Identify which cell holds the provided text, then report its (x, y) central coordinate. 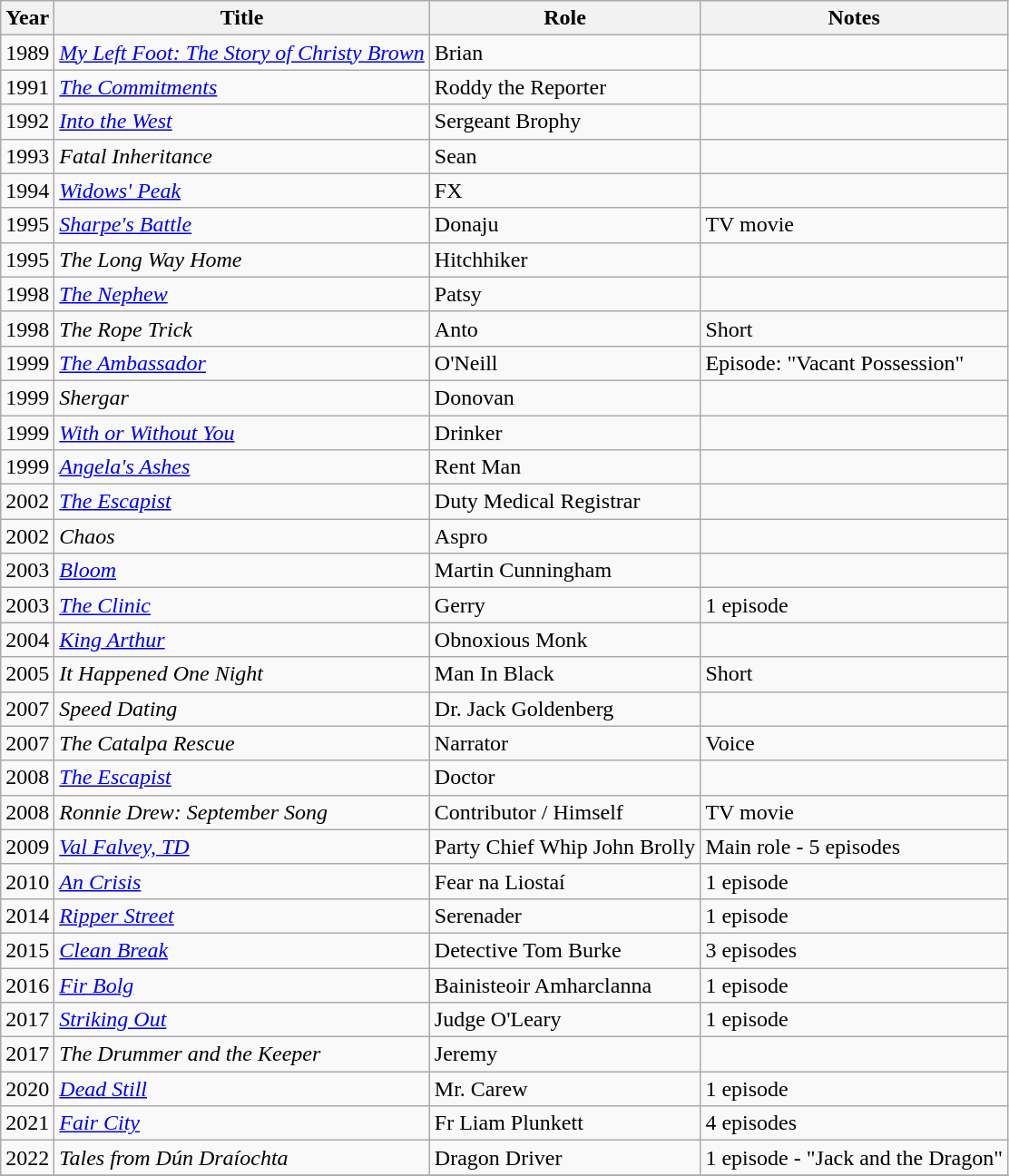
Jeremy (564, 1054)
2021 (27, 1123)
Clean Break (241, 950)
2009 (27, 847)
Fear na Liostaí (564, 881)
The Drummer and the Keeper (241, 1054)
Speed Dating (241, 709)
Doctor (564, 778)
Serenader (564, 916)
Patsy (564, 294)
2005 (27, 674)
2014 (27, 916)
2020 (27, 1089)
Tales from Dún Draíochta (241, 1158)
With or Without You (241, 433)
Detective Tom Burke (564, 950)
The Ambassador (241, 363)
Main role - 5 episodes (855, 847)
Angela's Ashes (241, 467)
2010 (27, 881)
Chaos (241, 536)
Anto (564, 328)
1989 (27, 53)
The Clinic (241, 605)
2016 (27, 985)
2004 (27, 640)
Fir Bolg (241, 985)
Sean (564, 156)
Sergeant Brophy (564, 122)
Into the West (241, 122)
Mr. Carew (564, 1089)
Martin Cunningham (564, 571)
Voice (855, 743)
Dragon Driver (564, 1158)
Ronnie Drew: September Song (241, 812)
The Commitments (241, 87)
The Long Way Home (241, 260)
The Catalpa Rescue (241, 743)
Bloom (241, 571)
Widows' Peak (241, 191)
FX (564, 191)
Rent Man (564, 467)
Fatal Inheritance (241, 156)
Contributor / Himself (564, 812)
Title (241, 18)
Fr Liam Plunkett (564, 1123)
Dead Still (241, 1089)
Judge O'Leary (564, 1020)
Fair City (241, 1123)
1991 (27, 87)
King Arthur (241, 640)
Striking Out (241, 1020)
O'Neill (564, 363)
4 episodes (855, 1123)
Gerry (564, 605)
1 episode - "Jack and the Dragon" (855, 1158)
Shergar (241, 397)
1992 (27, 122)
2015 (27, 950)
It Happened One Night (241, 674)
1994 (27, 191)
1993 (27, 156)
Bainisteoir Amharclanna (564, 985)
3 episodes (855, 950)
My Left Foot: The Story of Christy Brown (241, 53)
Val Falvey, TD (241, 847)
Hitchhiker (564, 260)
The Nephew (241, 294)
Obnoxious Monk (564, 640)
An Crisis (241, 881)
Donaju (564, 225)
Man In Black (564, 674)
Duty Medical Registrar (564, 502)
Narrator (564, 743)
Role (564, 18)
Episode: "Vacant Possession" (855, 363)
Roddy the Reporter (564, 87)
Notes (855, 18)
2022 (27, 1158)
Year (27, 18)
Party Chief Whip John Brolly (564, 847)
Dr. Jack Goldenberg (564, 709)
The Rope Trick (241, 328)
Donovan (564, 397)
Ripper Street (241, 916)
Aspro (564, 536)
Sharpe's Battle (241, 225)
Brian (564, 53)
Drinker (564, 433)
